Locate the cell with the specified text and output its [x, y] center coordinate. 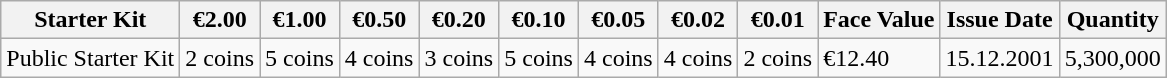
€12.40 [879, 58]
€0.50 [379, 20]
€0.10 [539, 20]
€2.00 [220, 20]
3 coins [459, 58]
€1.00 [300, 20]
15.12.2001 [1000, 58]
€0.20 [459, 20]
Quantity [1112, 20]
5,300,000 [1112, 58]
Starter Kit [90, 20]
Public Starter Kit [90, 58]
€0.02 [698, 20]
Face Value [879, 20]
€0.01 [778, 20]
Issue Date [1000, 20]
€0.05 [618, 20]
